From the cell containing the given text, extract its center point as (x, y) coordinate. 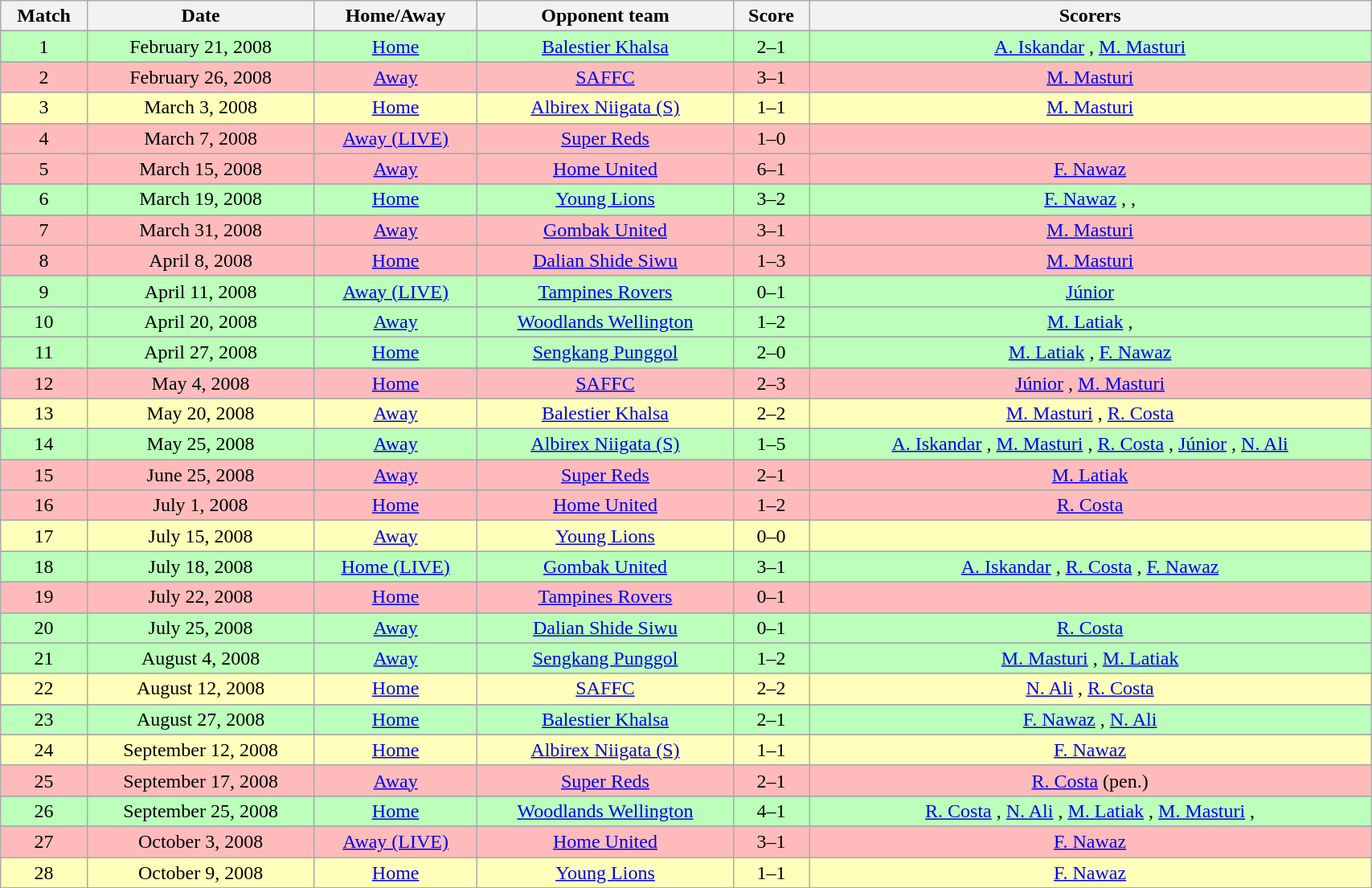
May 4, 2008 (200, 383)
3 (44, 108)
2–3 (771, 383)
16 (44, 505)
21 (44, 658)
M. Masturi , R. Costa (1090, 414)
R. Costa (pen.) (1090, 780)
F. Nawaz , N. Ali (1090, 719)
15 (44, 475)
August 12, 2008 (200, 689)
23 (44, 719)
Score (771, 16)
27 (44, 841)
February 26, 2008 (200, 77)
Match (44, 16)
March 15, 2008 (200, 169)
Júnior , M. Masturi (1090, 383)
September 25, 2008 (200, 811)
18 (44, 567)
July 22, 2008 (200, 597)
May 25, 2008 (200, 444)
20 (44, 628)
13 (44, 414)
4–1 (771, 811)
7 (44, 230)
12 (44, 383)
M. Latiak , F. Nawaz (1090, 352)
June 25, 2008 (200, 475)
July 18, 2008 (200, 567)
M. Masturi , M. Latiak (1090, 658)
February 21, 2008 (200, 47)
1 (44, 47)
March 31, 2008 (200, 230)
September 12, 2008 (200, 750)
6–1 (771, 169)
Home/Away (395, 16)
April 8, 2008 (200, 260)
Júnior (1090, 291)
4 (44, 138)
Home (LIVE) (395, 567)
August 4, 2008 (200, 658)
N. Ali , R. Costa (1090, 689)
24 (44, 750)
5 (44, 169)
March 19, 2008 (200, 199)
A. Iskandar , M. Masturi , R. Costa , Júnior , N. Ali (1090, 444)
8 (44, 260)
October 9, 2008 (200, 872)
October 3, 2008 (200, 841)
10 (44, 321)
22 (44, 689)
R. Costa , N. Ali , M. Latiak , M. Masturi , (1090, 811)
May 20, 2008 (200, 414)
1–0 (771, 138)
July 1, 2008 (200, 505)
11 (44, 352)
A. Iskandar , R. Costa , F. Nawaz (1090, 567)
M. Latiak (1090, 475)
A. Iskandar , M. Masturi (1090, 47)
26 (44, 811)
April 27, 2008 (200, 352)
3–2 (771, 199)
July 25, 2008 (200, 628)
6 (44, 199)
September 17, 2008 (200, 780)
April 20, 2008 (200, 321)
25 (44, 780)
Date (200, 16)
1–5 (771, 444)
March 7, 2008 (200, 138)
2–0 (771, 352)
July 15, 2008 (200, 536)
March 3, 2008 (200, 108)
28 (44, 872)
F. Nawaz , , (1090, 199)
Scorers (1090, 16)
1–3 (771, 260)
14 (44, 444)
9 (44, 291)
17 (44, 536)
Opponent team (606, 16)
0–0 (771, 536)
August 27, 2008 (200, 719)
2 (44, 77)
April 11, 2008 (200, 291)
M. Latiak , (1090, 321)
19 (44, 597)
